Detect which cell encompasses the target text, then output its (x, y) center coordinate. 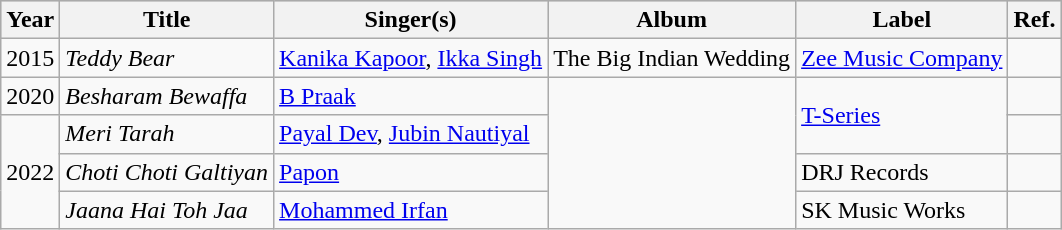
Ref. (1034, 20)
Zee Music Company (902, 58)
Payal Dev, Jubin Nautiyal (411, 134)
Mohammed Irfan (411, 210)
Besharam Bewaffa (167, 96)
Choti Choti Galtiyan (167, 172)
B Praak (411, 96)
2022 (30, 172)
Album (672, 20)
Teddy Bear (167, 58)
Label (902, 20)
Papon (411, 172)
T-Series (902, 115)
DRJ Records (902, 172)
Year (30, 20)
Jaana Hai Toh Jaa (167, 210)
Singer(s) (411, 20)
Kanika Kapoor, Ikka Singh (411, 58)
The Big Indian Wedding (672, 58)
SK Music Works (902, 210)
2020 (30, 96)
Title (167, 20)
Meri Tarah (167, 134)
2015 (30, 58)
